Scan for the cell matching the given text and deliver its [x, y] coordinate at center. 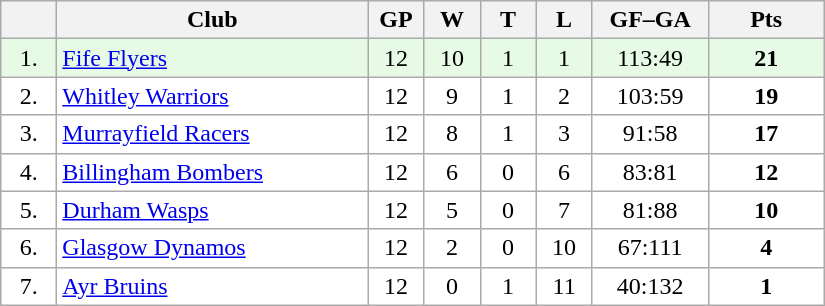
6. [29, 248]
19 [766, 96]
Glasgow Dynamos [212, 248]
17 [766, 134]
3 [564, 134]
Pts [766, 20]
3. [29, 134]
4. [29, 172]
40:132 [650, 286]
GP [396, 20]
9 [452, 96]
L [564, 20]
91:58 [650, 134]
Fife Flyers [212, 58]
67:111 [650, 248]
5 [452, 210]
5. [29, 210]
81:88 [650, 210]
21 [766, 58]
8 [452, 134]
113:49 [650, 58]
Whitley Warriors [212, 96]
Durham Wasps [212, 210]
1. [29, 58]
7 [564, 210]
W [452, 20]
Murrayfield Racers [212, 134]
2. [29, 96]
Ayr Bruins [212, 286]
11 [564, 286]
83:81 [650, 172]
Club [212, 20]
4 [766, 248]
7. [29, 286]
T [508, 20]
GF–GA [650, 20]
103:59 [650, 96]
Billingham Bombers [212, 172]
